Pinpoint the cell where the given text exists, returning its (X, Y) midpoint coordinate. 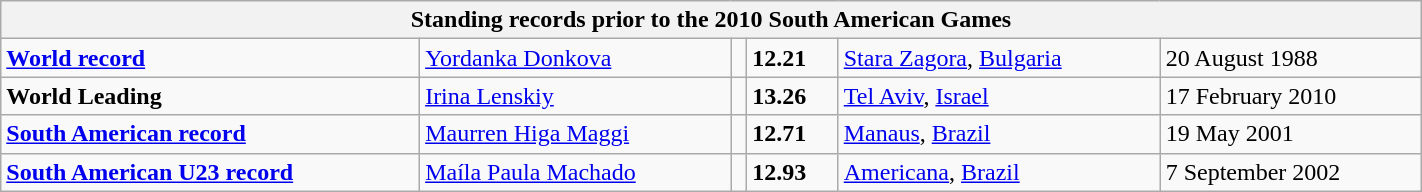
Manaus, Brazil (999, 134)
13.26 (792, 96)
Tel Aviv, Israel (999, 96)
South American U23 record (210, 172)
12.71 (792, 134)
19 May 2001 (1290, 134)
World record (210, 58)
South American record (210, 134)
Stara Zagora, Bulgaria (999, 58)
Yordanka Donkova (576, 58)
Irina Lenskiy (576, 96)
World Leading (210, 96)
Standing records prior to the 2010 South American Games (711, 20)
Maíla Paula Machado (576, 172)
Americana, Brazil (999, 172)
17 February 2010 (1290, 96)
12.93 (792, 172)
Maurren Higa Maggi (576, 134)
7 September 2002 (1290, 172)
12.21 (792, 58)
20 August 1988 (1290, 58)
